For the text-containing cell, return its midpoint in (x, y) coordinate format. 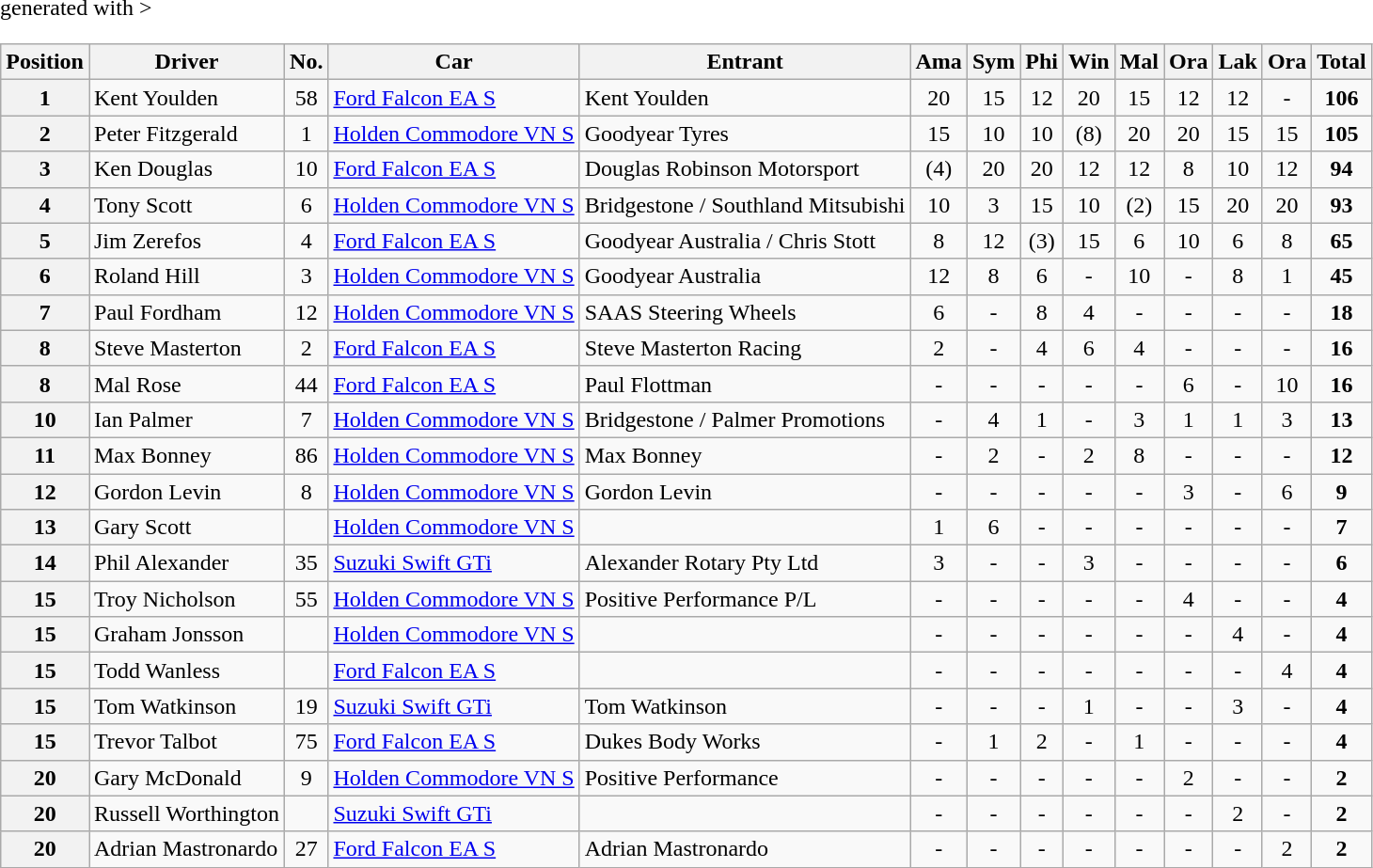
Position (45, 62)
No. (307, 62)
27 (307, 849)
(4) (939, 169)
Bridgestone / Palmer Promotions (745, 419)
Phil Alexander (186, 563)
Total (1342, 62)
Jim Zerefos (186, 241)
14 (45, 563)
Phi (1042, 62)
SAAS Steering Wheels (745, 312)
Steve Masterton (186, 348)
Russell Worthington (186, 813)
Ken Douglas (186, 169)
Bridgestone / Southland Mitsubishi (745, 205)
Mal Rose (186, 384)
Paul Flottman (745, 384)
Alexander Rotary Pty Ltd (745, 563)
35 (307, 563)
58 (307, 98)
Goodyear Australia (745, 276)
Todd Wanless (186, 671)
18 (1342, 312)
55 (307, 599)
Ama (939, 62)
11 (45, 455)
Win (1089, 62)
45 (1342, 276)
44 (307, 384)
Steve Masterton Racing (745, 348)
105 (1342, 134)
Gary McDonald (186, 778)
Trevor Talbot (186, 742)
(8) (1089, 134)
Car (453, 62)
(3) (1042, 241)
19 (307, 706)
Douglas Robinson Motorsport (745, 169)
Ian Palmer (186, 419)
Mal (1139, 62)
Driver (186, 62)
Goodyear Australia / Chris Stott (745, 241)
Sym (993, 62)
Positive Performance (745, 778)
Positive Performance P/L (745, 599)
106 (1342, 98)
86 (307, 455)
Graham Jonsson (186, 635)
Entrant (745, 62)
Lak (1238, 62)
5 (45, 241)
94 (1342, 169)
Tony Scott (186, 205)
75 (307, 742)
Goodyear Tyres (745, 134)
Roland Hill (186, 276)
65 (1342, 241)
93 (1342, 205)
Gary Scott (186, 528)
Paul Fordham (186, 312)
Peter Fitzgerald (186, 134)
Dukes Body Works (745, 742)
(2) (1139, 205)
Troy Nicholson (186, 599)
